Return the (X, Y) coordinate for the center point of the cell that contains the specified text.  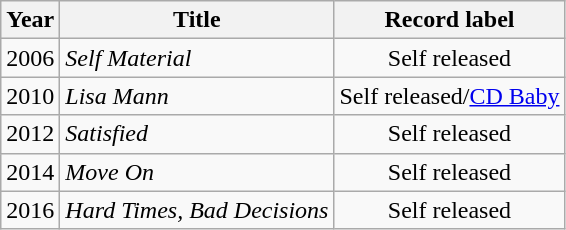
2012 (30, 134)
Record label (450, 20)
Self released/CD Baby (450, 96)
Move On (197, 172)
Title (197, 20)
Hard Times, Bad Decisions (197, 210)
Satisfied (197, 134)
2016 (30, 210)
Year (30, 20)
2010 (30, 96)
Self Material (197, 58)
Lisa Mann (197, 96)
2014 (30, 172)
2006 (30, 58)
